Locate the cell with the specified text and output its (X, Y) center coordinate. 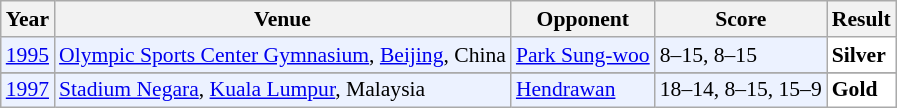
Venue (282, 19)
1997 (28, 90)
Olympic Sports Center Gymnasium, Beijing, China (282, 55)
Gold (862, 90)
Hendrawan (583, 90)
Park Sung-woo (583, 55)
Score (741, 19)
8–15, 8–15 (741, 55)
Stadium Negara, Kuala Lumpur, Malaysia (282, 90)
Opponent (583, 19)
Silver (862, 55)
1995 (28, 55)
18–14, 8–15, 15–9 (741, 90)
Year (28, 19)
Result (862, 19)
